From the cell containing the given text, extract its center point as [x, y] coordinate. 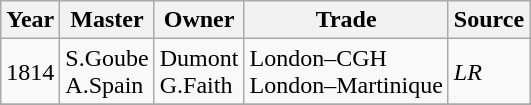
Year [30, 20]
Master [107, 20]
1814 [30, 72]
LR [488, 72]
DumontG.Faith [199, 72]
Owner [199, 20]
Source [488, 20]
S.GoubeA.Spain [107, 72]
Trade [346, 20]
London–CGHLondon–Martinique [346, 72]
